Identify which cell holds the provided text, then report its (x, y) central coordinate. 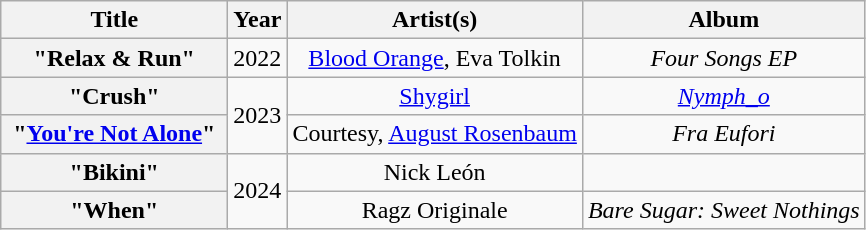
Ragz Originale (435, 210)
Artist(s) (435, 20)
"When" (114, 210)
Year (258, 20)
Shygirl (435, 96)
"Relax & Run" (114, 58)
Album (724, 20)
Title (114, 20)
"You're Not Alone" (114, 134)
Nymph_o (724, 96)
2022 (258, 58)
"Bikini" (114, 172)
Courtesy, August Rosenbaum (435, 134)
Four Songs EP (724, 58)
2024 (258, 191)
Nick León (435, 172)
"Crush" (114, 96)
2023 (258, 115)
Bare Sugar: Sweet Nothings (724, 210)
Fra Eufori (724, 134)
Blood Orange, Eva Tolkin (435, 58)
